Identify which cell holds the provided text, then report its (X, Y) central coordinate. 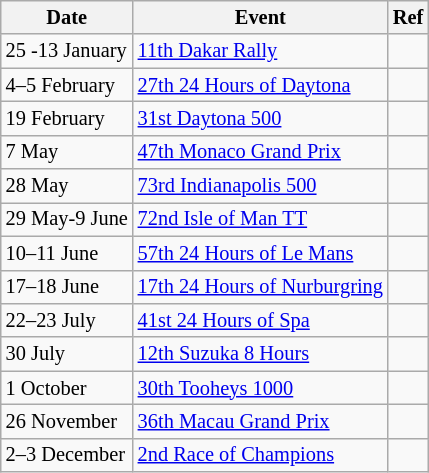
12th Suzuka 8 Hours (260, 354)
25 -13 January (67, 51)
41st 24 Hours of Spa (260, 320)
27th 24 Hours of Daytona (260, 85)
47th Monaco Grand Prix (260, 152)
1 October (67, 388)
Date (67, 17)
2–3 December (67, 455)
36th Macau Grand Prix (260, 421)
10–11 June (67, 253)
26 November (67, 421)
29 May-9 June (67, 219)
30 July (67, 354)
4–5 February (67, 85)
19 February (67, 118)
30th Tooheys 1000 (260, 388)
Event (260, 17)
72nd Isle of Man TT (260, 219)
11th Dakar Rally (260, 51)
17–18 June (67, 287)
2nd Race of Champions (260, 455)
7 May (67, 152)
31st Daytona 500 (260, 118)
73rd Indianapolis 500 (260, 186)
28 May (67, 186)
22–23 July (67, 320)
Ref (408, 17)
57th 24 Hours of Le Mans (260, 253)
17th 24 Hours of Nurburgring (260, 287)
